Capture the cell that displays the provided text and extract its (x, y) central coordinate. 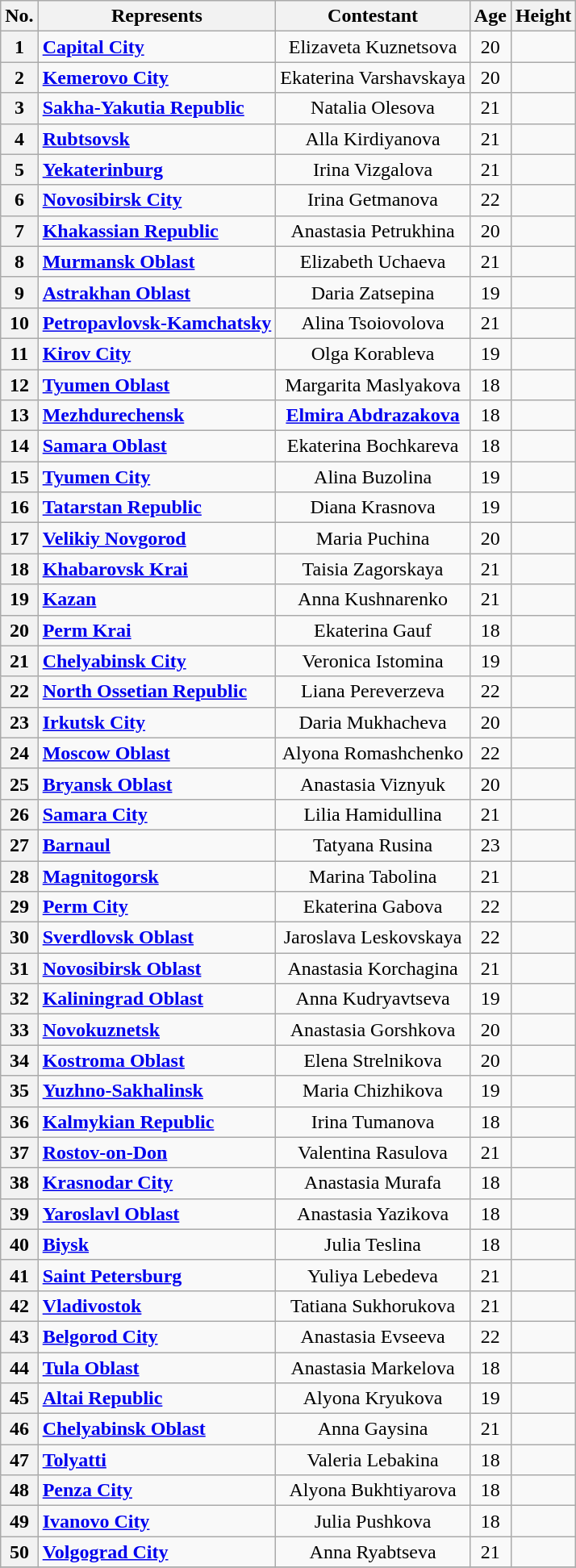
Represents (157, 16)
47 (19, 1460)
Daria Zatsepina (373, 292)
41 (19, 1275)
Kalmykian Republic (157, 1122)
Perm Krai (157, 630)
42 (19, 1306)
Novokuznetsk (157, 1030)
Moscow Oblast (157, 753)
North Ossetian Republic (157, 692)
Maria Chizhikova (373, 1091)
Irina Tumanova (373, 1122)
31 (19, 968)
36 (19, 1122)
13 (19, 416)
11 (19, 353)
30 (19, 938)
Tatarstan Republic (157, 508)
Tyumen City (157, 477)
Volgograd City (157, 1552)
Alla Kirdiyanova (373, 139)
Mezhdurechensk (157, 416)
Elmira Abdrazakova (373, 416)
3 (19, 108)
Anastasia Markelova (373, 1368)
Anastasia Gorshkova (373, 1030)
Tula Oblast (157, 1368)
Krasnodar City (157, 1183)
Anna Ryabtseva (373, 1552)
10 (19, 323)
29 (19, 907)
Anna Kudryavtseva (373, 999)
Yuzhno-Sakhalinsk (157, 1091)
Alina Buzolina (373, 477)
25 (19, 784)
Belgorod City (157, 1336)
Samara City (157, 814)
Anna Gaysina (373, 1429)
Yaroslavl Oblast (157, 1214)
Anastasia Viznyuk (373, 784)
Alina Tsoiovolova (373, 323)
Altai Republic (157, 1399)
Age (490, 16)
Irina Getmanova (373, 200)
Tyumen Oblast (157, 385)
Elizaveta Kuznetsova (373, 47)
Chelyabinsk City (157, 661)
Velikiy Novgorod (157, 538)
39 (19, 1214)
Tatiana Sukhorukova (373, 1306)
Elizabeth Uchaeva (373, 261)
Saint Petersburg (157, 1275)
44 (19, 1368)
No. (19, 16)
Natalia Olesova (373, 108)
Astrakhan Oblast (157, 292)
28 (19, 876)
Anastasia Yazikova (373, 1214)
Olga Korableva (373, 353)
Rostov-on-Don (157, 1152)
9 (19, 292)
Novosibirsk Oblast (157, 968)
Kazan (157, 600)
Diana Krasnova (373, 508)
Marina Tabolina (373, 876)
Anastasia Murafa (373, 1183)
Irkutsk City (157, 722)
Novosibirsk City (157, 200)
Vladivostok (157, 1306)
Julia Pushkova (373, 1521)
24 (19, 753)
Ekaterina Gauf (373, 630)
Anastasia Evseeva (373, 1336)
Daria Mukhacheva (373, 722)
Capital City (157, 47)
8 (19, 261)
Anastasia Petrukhina (373, 231)
Anastasia Korchagina (373, 968)
Valentina Rasulova (373, 1152)
45 (19, 1399)
7 (19, 231)
16 (19, 508)
Alyona Bukhtiyarova (373, 1491)
Yuliya Lebedeva (373, 1275)
Valeria Lebakina (373, 1460)
38 (19, 1183)
34 (19, 1060)
Maria Puchina (373, 538)
43 (19, 1336)
4 (19, 139)
Yekaterinburg (157, 169)
17 (19, 538)
26 (19, 814)
Anna Kushnarenko (373, 600)
Tatyana Rusina (373, 845)
Bryansk Oblast (157, 784)
6 (19, 200)
Rubtsovsk (157, 139)
Magnitogorsk (157, 876)
Ivanovo City (157, 1521)
12 (19, 385)
Biysk (157, 1244)
Height (543, 16)
Alyona Kryukova (373, 1399)
Julia Teslina (373, 1244)
1 (19, 47)
50 (19, 1552)
Ekaterina Varshavskaya (373, 77)
Kostroma Oblast (157, 1060)
32 (19, 999)
49 (19, 1521)
Kirov City (157, 353)
46 (19, 1429)
Irina Vizgalova (373, 169)
Samara Oblast (157, 446)
Margarita Maslyakova (373, 385)
33 (19, 1030)
Alyona Romashchenko (373, 753)
Lilia Hamidullina (373, 814)
15 (19, 477)
5 (19, 169)
Murmansk Oblast (157, 261)
Barnaul (157, 845)
27 (19, 845)
Taisia Zagorskaya (373, 569)
Petropavlovsk-Kamchatsky (157, 323)
40 (19, 1244)
Kemerovo City (157, 77)
Chelyabinsk Oblast (157, 1429)
Ekaterina Gabova (373, 907)
Elena Strelnikova (373, 1060)
Sverdlovsk Oblast (157, 938)
14 (19, 446)
Khakassian Republic (157, 231)
35 (19, 1091)
Ekaterina Bochkareva (373, 446)
Contestant (373, 16)
Tolyatti (157, 1460)
Khabarovsk Krai (157, 569)
Perm City (157, 907)
Sakha-Yakutia Republic (157, 108)
Jaroslava Leskovskaya (373, 938)
Penza City (157, 1491)
Veronica Istomina (373, 661)
48 (19, 1491)
37 (19, 1152)
Liana Pereverzeva (373, 692)
2 (19, 77)
Kaliningrad Oblast (157, 999)
